Determine the (x, y) coordinate at the center of the cell enclosing the given text.  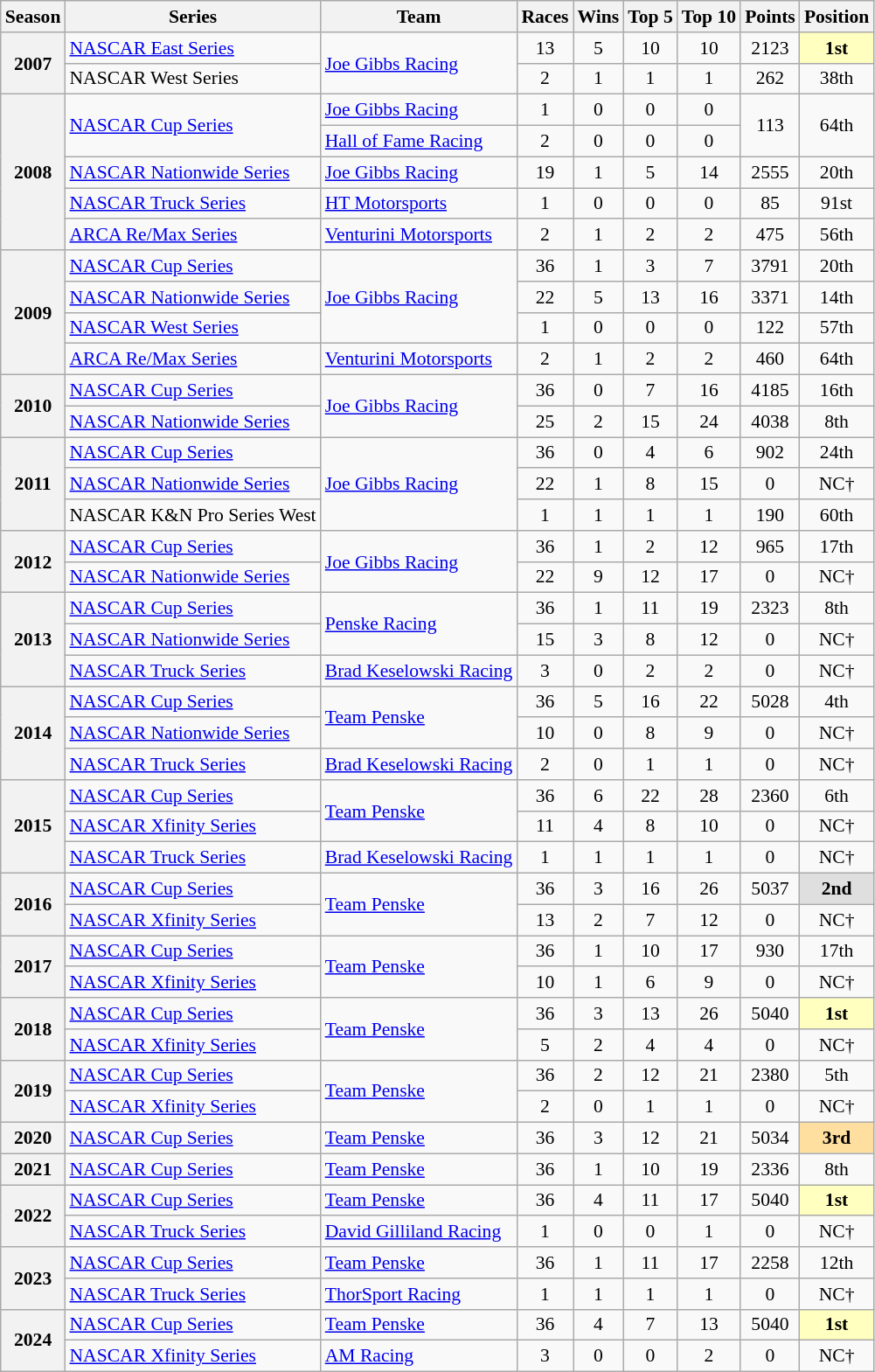
Wins (599, 17)
Top 5 (650, 17)
85 (770, 204)
AM Racing (420, 1356)
14 (709, 172)
2019 (33, 1091)
Hall of Fame Racing (420, 142)
2380 (770, 1076)
Series (192, 17)
Team (420, 17)
930 (770, 951)
965 (770, 547)
David Gilliland Racing (420, 1232)
2010 (33, 406)
2007 (33, 63)
Penske Racing (420, 624)
5034 (770, 1139)
2022 (33, 1215)
2013 (33, 640)
2011 (33, 484)
4th (837, 702)
2360 (770, 796)
56th (837, 235)
2nd (837, 889)
Points (770, 17)
2024 (33, 1340)
2009 (33, 312)
2014 (33, 733)
5037 (770, 889)
60th (837, 515)
Top 10 (709, 17)
12th (837, 1263)
3rd (837, 1139)
4185 (770, 391)
3371 (770, 297)
Races (545, 17)
2123 (770, 48)
475 (770, 235)
2021 (33, 1169)
2018 (33, 1028)
38th (837, 79)
2336 (770, 1169)
6th (837, 796)
NASCAR K&N Pro Series West (192, 515)
16th (837, 391)
ThorSport Racing (420, 1294)
2258 (770, 1263)
2012 (33, 561)
3791 (770, 266)
5th (837, 1076)
24 (709, 421)
91st (837, 204)
2008 (33, 172)
57th (837, 328)
25 (545, 421)
NASCAR East Series (192, 48)
HT Motorsports (420, 204)
262 (770, 79)
24th (837, 453)
2020 (33, 1139)
14th (837, 297)
113 (770, 126)
2016 (33, 904)
5028 (770, 702)
2017 (33, 967)
122 (770, 328)
Position (837, 17)
2023 (33, 1278)
2015 (33, 827)
Season (33, 17)
460 (770, 359)
2555 (770, 172)
190 (770, 515)
28 (709, 796)
2323 (770, 609)
4038 (770, 421)
902 (770, 453)
